Output the [x, y] coordinate of the center of the cell containing the given text.  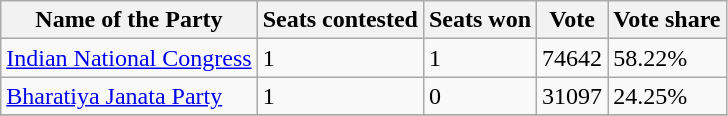
74642 [572, 58]
Name of the Party [129, 20]
24.25% [667, 96]
Vote [572, 20]
Vote share [667, 20]
Bharatiya Janata Party [129, 96]
Indian National Congress [129, 58]
31097 [572, 96]
Seats contested [340, 20]
0 [480, 96]
Seats won [480, 20]
58.22% [667, 58]
